Identify which cell holds the provided text, then report its [x, y] central coordinate. 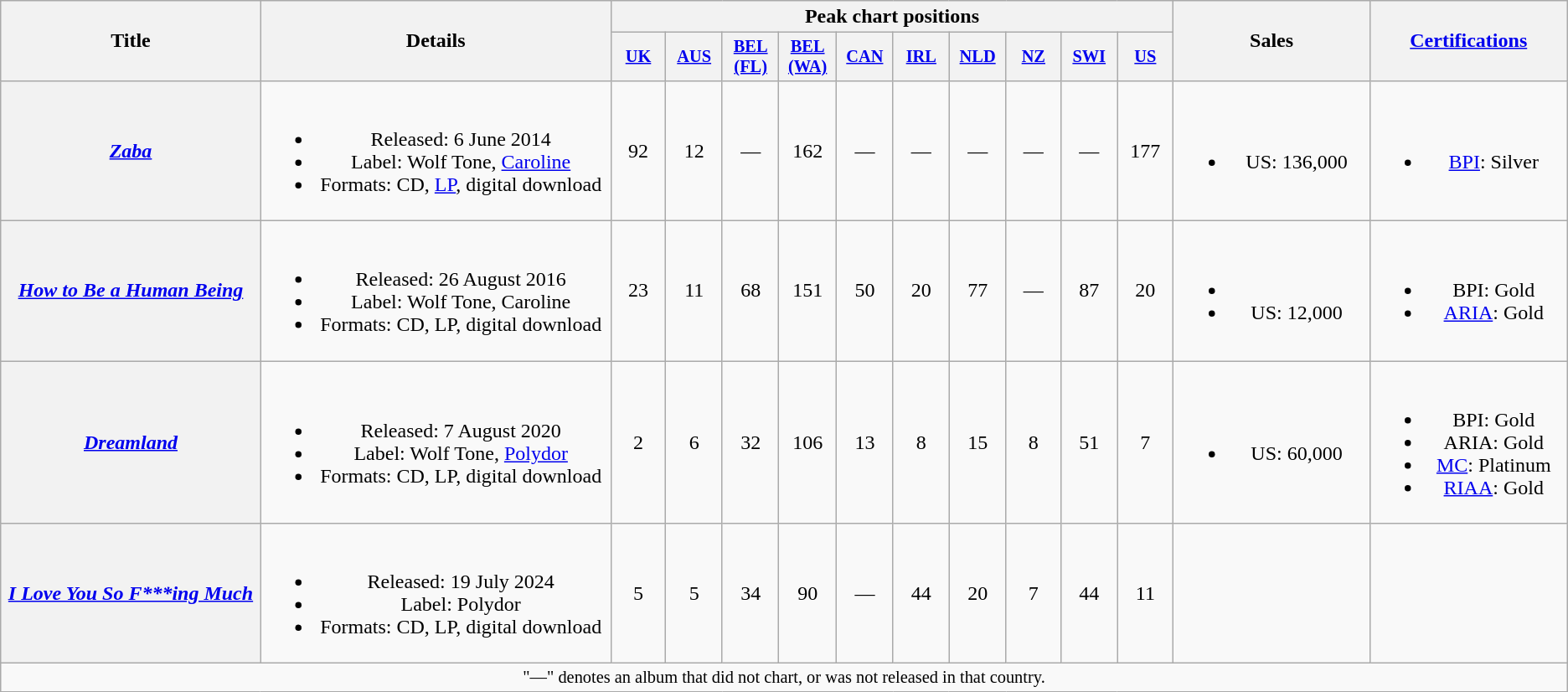
How to Be a Human Being [131, 292]
90 [807, 593]
6 [694, 442]
I Love You So F***ing Much [131, 593]
IRL [921, 57]
177 [1146, 151]
77 [977, 292]
12 [694, 151]
BEL(FL) [750, 57]
Certifications [1468, 41]
87 [1089, 292]
2 [638, 442]
US: 12,000 [1271, 292]
NZ [1034, 57]
Dreamland [131, 442]
51 [1089, 442]
AUS [694, 57]
50 [864, 292]
Released: 19 July 2024Label: PolydorFormats: CD, LP, digital download [436, 593]
68 [750, 292]
BPI: Silver [1468, 151]
106 [807, 442]
BEL(WA) [807, 57]
151 [807, 292]
Released: 6 June 2014Label: Wolf Tone, CarolineFormats: CD, LP, digital download [436, 151]
Title [131, 41]
92 [638, 151]
US: 136,000 [1271, 151]
Sales [1271, 41]
13 [864, 442]
BPI: GoldARIA: Gold [1468, 292]
Details [436, 41]
32 [750, 442]
34 [750, 593]
Released: 26 August 2016Label: Wolf Tone, CarolineFormats: CD, LP, digital download [436, 292]
UK [638, 57]
US: 60,000 [1271, 442]
Zaba [131, 151]
CAN [864, 57]
SWI [1089, 57]
"—" denotes an album that did not chart, or was not released in that country. [784, 678]
Peak chart positions [892, 17]
23 [638, 292]
NLD [977, 57]
162 [807, 151]
BPI: GoldARIA: GoldMC: PlatinumRIAA: Gold [1468, 442]
US [1146, 57]
Released: 7 August 2020Label: Wolf Tone, PolydorFormats: CD, LP, digital download [436, 442]
15 [977, 442]
